Find where the given text appears and provide that cell's center as (x, y) coordinate. 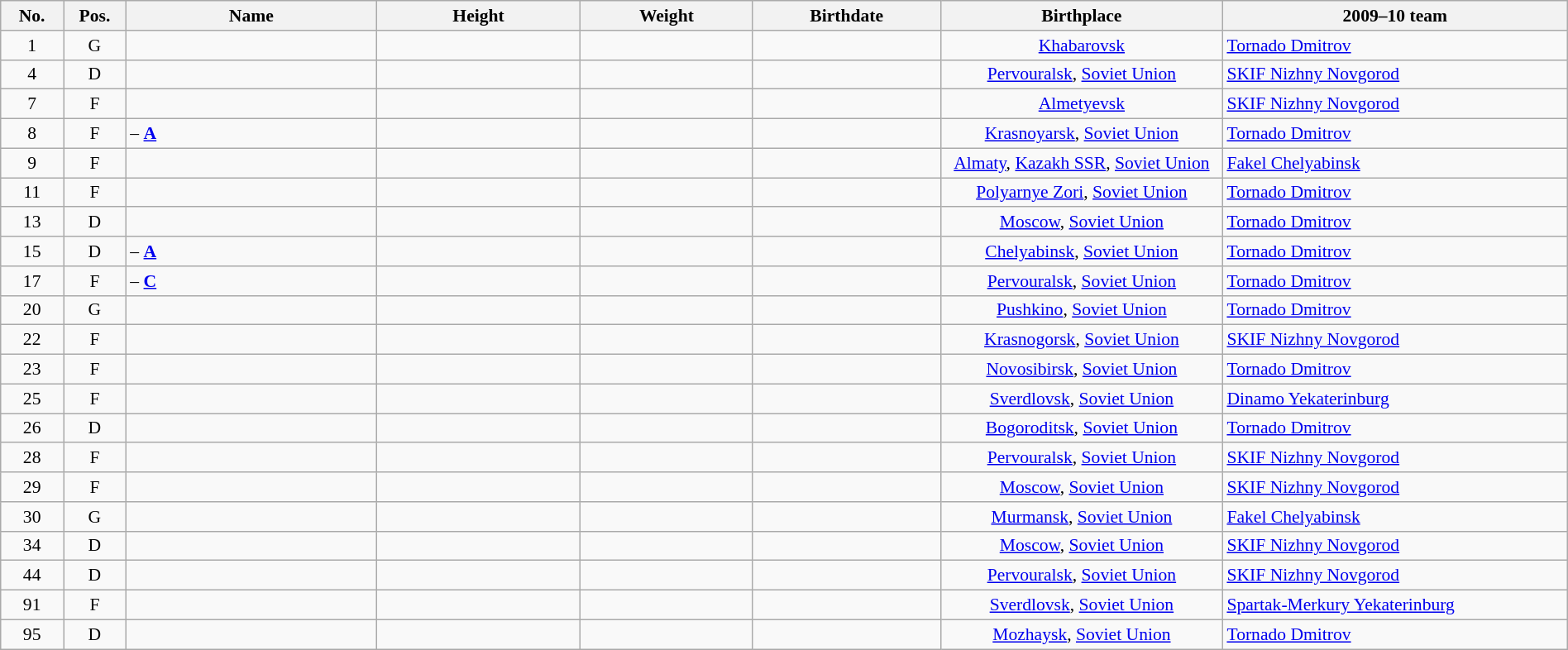
– C (251, 281)
9 (32, 163)
Almaty, Kazakh SSR, Soviet Union (1082, 163)
22 (32, 340)
Birthdate (847, 16)
30 (32, 517)
Murmansk, Soviet Union (1082, 517)
Almetyevsk (1082, 104)
Mozhaysk, Soviet Union (1082, 634)
28 (32, 458)
Weight (667, 16)
Height (478, 16)
Krasnogorsk, Soviet Union (1082, 340)
34 (32, 546)
20 (32, 310)
15 (32, 251)
7 (32, 104)
25 (32, 399)
8 (32, 134)
26 (32, 428)
44 (32, 576)
1 (32, 45)
Name (251, 16)
23 (32, 370)
Pushkino, Soviet Union (1082, 310)
Birthplace (1082, 16)
Novosibirsk, Soviet Union (1082, 370)
Polyarnye Zori, Soviet Union (1082, 193)
Spartak-Merkury Yekaterinburg (1394, 605)
No. (32, 16)
Bogoroditsk, Soviet Union (1082, 428)
11 (32, 193)
13 (32, 222)
Krasnoyarsk, Soviet Union (1082, 134)
29 (32, 487)
4 (32, 74)
95 (32, 634)
17 (32, 281)
Chelyabinsk, Soviet Union (1082, 251)
2009–10 team (1394, 16)
Pos. (95, 16)
Dinamo Yekaterinburg (1394, 399)
Khabarovsk (1082, 45)
91 (32, 605)
